From the cell containing the given text, extract its center point as [x, y] coordinate. 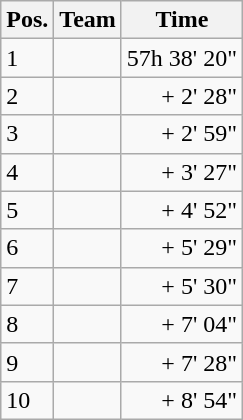
7 [28, 286]
6 [28, 248]
Pos. [28, 20]
4 [28, 172]
+ 2' 59" [182, 134]
1 [28, 58]
+ 5' 29" [182, 248]
8 [28, 324]
57h 38' 20" [182, 58]
+ 7' 28" [182, 362]
+ 7' 04" [182, 324]
2 [28, 96]
+ 3' 27" [182, 172]
+ 2' 28" [182, 96]
+ 5' 30" [182, 286]
9 [28, 362]
10 [28, 400]
Time [182, 20]
Team [88, 20]
3 [28, 134]
+ 8' 54" [182, 400]
5 [28, 210]
+ 4' 52" [182, 210]
